Extract the (x, y) coordinate from the center of the cell holding the provided text.  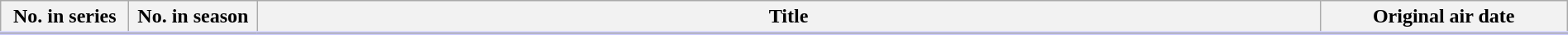
No. in series (65, 17)
Original air date (1444, 17)
Title (789, 17)
No. in season (194, 17)
